Search for the cell housing the specified text and yield its [X, Y] center coordinate. 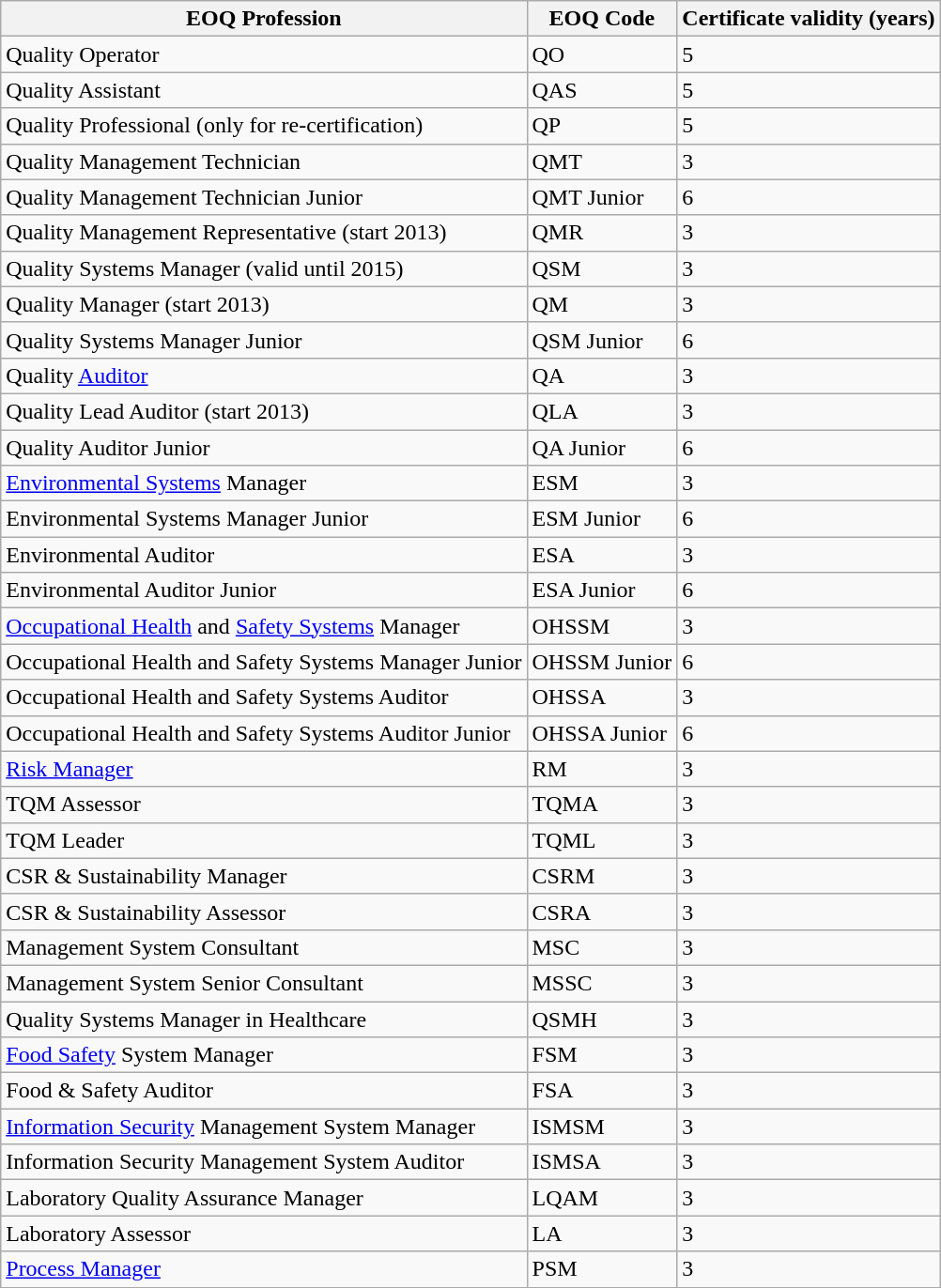
ESA [602, 555]
OHSSA Junior [602, 733]
Certificate validity (years) [809, 19]
ISMSM [602, 1127]
Information Security Management System Manager [264, 1127]
TQM Assessor [264, 805]
ESM Junior [602, 519]
LA [602, 1234]
Occupational Health and Safety Systems Manager [264, 626]
Food & Safety Auditor [264, 1091]
Quality Operator [264, 54]
MSSC [602, 983]
Environmental Systems Manager Junior [264, 519]
QSM Junior [602, 340]
EOQ Code [602, 19]
FSM [602, 1055]
Environmental Auditor [264, 555]
QSM [602, 268]
QM [602, 304]
ESM [602, 483]
CSRA [602, 912]
Environmental Systems Manager [264, 483]
QA [602, 376]
Laboratory Assessor [264, 1234]
Occupational Health and Safety Systems Auditor [264, 698]
Quality Auditor [264, 376]
Quality Systems Manager in Healthcare [264, 1019]
CSR & Sustainability Manager [264, 876]
OHSSM [602, 626]
LQAM [602, 1198]
Laboratory Quality Assurance Manager [264, 1198]
TQML [602, 840]
Quality Systems Manager Junior [264, 340]
TQM Leader [264, 840]
QLA [602, 411]
Process Manager [264, 1269]
OHSSM Junior [602, 662]
CSR & Sustainability Assessor [264, 912]
PSM [602, 1269]
QO [602, 54]
CSRM [602, 876]
Quality Auditor Junior [264, 448]
Management System Senior Consultant [264, 983]
FSA [602, 1091]
Quality Management Technician [264, 161]
Quality Lead Auditor (start 2013) [264, 411]
QMR [602, 233]
Food Safety System Manager [264, 1055]
Occupational Health and Safety Systems Auditor Junior [264, 733]
QP [602, 126]
QAS [602, 90]
RM [602, 769]
ESA Junior [602, 590]
Quality Management Representative (start 2013) [264, 233]
OHSSA [602, 698]
Quality Manager (start 2013) [264, 304]
EOQ Profession [264, 19]
Risk Manager [264, 769]
QMT [602, 161]
Information Security Management System Auditor [264, 1162]
Quality Professional (only for re-certification) [264, 126]
Environmental Auditor Junior [264, 590]
ISMSA [602, 1162]
TQMA [602, 805]
QMT Junior [602, 197]
Quality Management Technician Junior [264, 197]
Quality Assistant [264, 90]
Occupational Health and Safety Systems Manager Junior [264, 662]
QA Junior [602, 448]
Management System Consultant [264, 947]
Quality Systems Manager (valid until 2015) [264, 268]
MSC [602, 947]
QSMH [602, 1019]
